Extract the [X, Y] coordinate from the center of the cell holding the provided text.  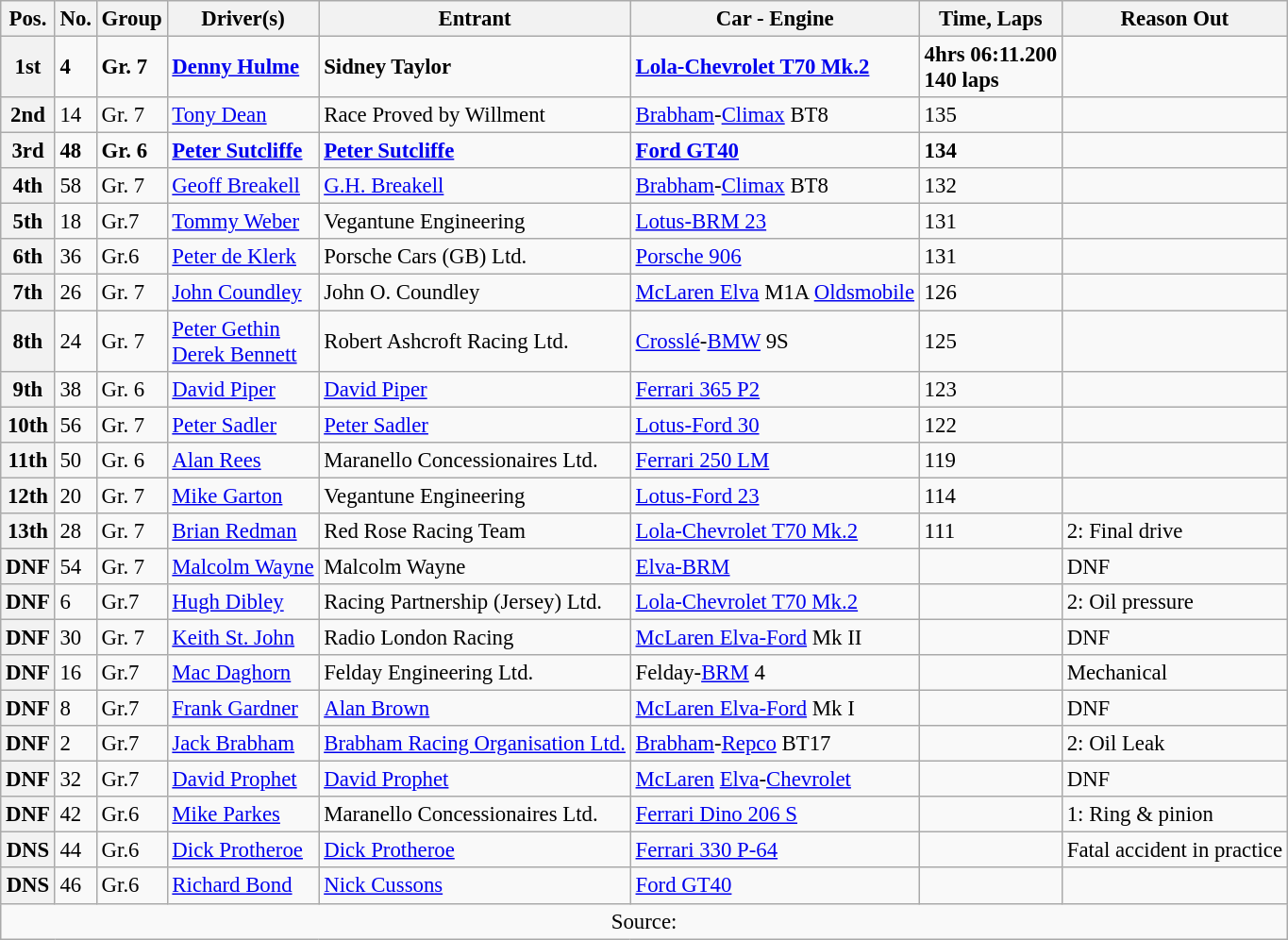
58 [75, 186]
Lotus-Ford 30 [775, 425]
26 [75, 293]
114 [991, 495]
Frank Gardner [243, 709]
Nick Cussons [475, 886]
Felday Engineering Ltd. [475, 673]
Jack Brabham [243, 744]
Mac Daghorn [243, 673]
18 [75, 222]
Sidney Taylor [475, 68]
Source: [644, 921]
32 [75, 780]
135 [991, 115]
13th [28, 531]
132 [991, 186]
Driver(s) [243, 19]
Peter Gethin Derek Bennett [243, 342]
119 [991, 460]
1: Ring & pinion [1174, 814]
Racing Partnership (Jersey) Ltd. [475, 602]
Time, Laps [991, 19]
No. [75, 19]
42 [75, 814]
111 [991, 531]
54 [75, 566]
Porsche Cars (GB) Ltd. [475, 258]
8 [75, 709]
6 [75, 602]
30 [75, 637]
16 [75, 673]
Tony Dean [243, 115]
122 [991, 425]
11th [28, 460]
2: Final drive [1174, 531]
McLaren Elva-Ford Mk I [775, 709]
6th [28, 258]
24 [75, 342]
9th [28, 389]
Tommy Weber [243, 222]
Car - Engine [775, 19]
2nd [28, 115]
134 [991, 151]
Lotus-BRM 23 [775, 222]
44 [75, 850]
20 [75, 495]
123 [991, 389]
38 [75, 389]
Crosslé-BMW 9S [775, 342]
Keith St. John [243, 637]
Brabham Racing Organisation Ltd. [475, 744]
Peter de Klerk [243, 258]
Red Rose Racing Team [475, 531]
4hrs 06:11.200140 laps [991, 68]
Race Proved by Willment [475, 115]
14 [75, 115]
Porsche 906 [775, 258]
Fatal accident in practice [1174, 850]
McLaren Elva-Chevrolet [775, 780]
2: Oil Leak [1174, 744]
John O. Coundley [475, 293]
7th [28, 293]
Ferrari 365 P2 [775, 389]
Radio London Racing [475, 637]
8th [28, 342]
McLaren Elva-Ford Mk II [775, 637]
Elva-BRM [775, 566]
4th [28, 186]
4 [75, 68]
John Coundley [243, 293]
10th [28, 425]
G.H. Breakell [475, 186]
125 [991, 342]
Brabham-Repco BT17 [775, 744]
Ferrari 330 P-64 [775, 850]
12th [28, 495]
Geoff Breakell [243, 186]
Robert Ashcroft Racing Ltd. [475, 342]
28 [75, 531]
Entrant [475, 19]
Denny Hulme [243, 68]
Mike Parkes [243, 814]
1st [28, 68]
46 [75, 886]
Richard Bond [243, 886]
56 [75, 425]
36 [75, 258]
Alan Rees [243, 460]
Felday-BRM 4 [775, 673]
Pos. [28, 19]
Brian Redman [243, 531]
Ferrari Dino 206 S [775, 814]
50 [75, 460]
5th [28, 222]
Hugh Dibley [243, 602]
Lotus-Ford 23 [775, 495]
126 [991, 293]
McLaren Elva M1A Oldsmobile [775, 293]
Mechanical [1174, 673]
Alan Brown [475, 709]
Group [132, 19]
2: Oil pressure [1174, 602]
Ferrari 250 LM [775, 460]
48 [75, 151]
3rd [28, 151]
Mike Garton [243, 495]
2 [75, 744]
Reason Out [1174, 19]
